Extract the [x, y] coordinate from the center of the cell holding the provided text.  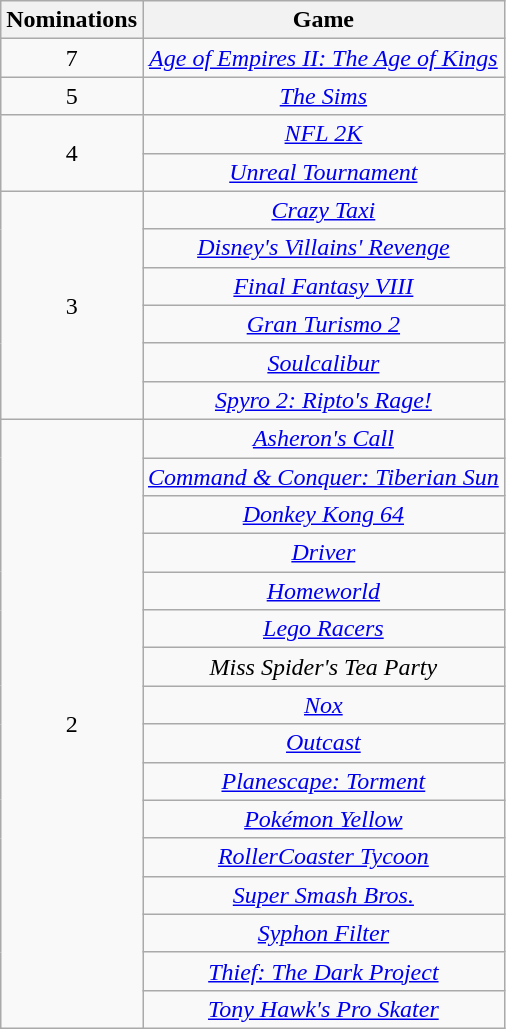
2 [72, 724]
Asheron's Call [323, 438]
Homeworld [323, 591]
4 [72, 153]
The Sims [323, 96]
Final Fantasy VIII [323, 286]
Age of Empires II: The Age of Kings [323, 58]
NFL 2K [323, 134]
5 [72, 96]
Nox [323, 705]
Nominations [72, 20]
3 [72, 305]
Donkey Kong 64 [323, 515]
Command & Conquer: Tiberian Sun [323, 477]
Super Smash Bros. [323, 895]
RollerCoaster Tycoon [323, 857]
Game [323, 20]
Outcast [323, 743]
Spyro 2: Ripto's Rage! [323, 400]
Disney's Villains' Revenge [323, 248]
Crazy Taxi [323, 210]
Lego Racers [323, 629]
Thief: The Dark Project [323, 971]
Soulcalibur [323, 362]
Unreal Tournament [323, 172]
Tony Hawk's Pro Skater [323, 1009]
Driver [323, 553]
7 [72, 58]
Gran Turismo 2 [323, 324]
Pokémon Yellow [323, 819]
Miss Spider's Tea Party [323, 667]
Planescape: Torment [323, 781]
Syphon Filter [323, 933]
